Pinpoint the cell where the given text exists, returning its [x, y] midpoint coordinate. 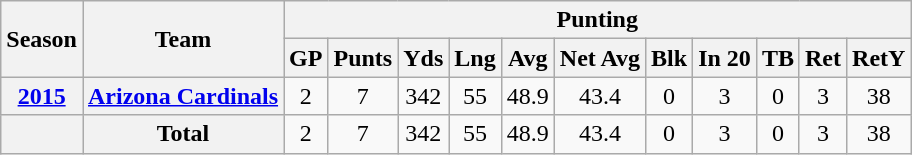
RetY [879, 58]
Punts [363, 58]
Yds [424, 58]
Arizona Cardinals [182, 96]
Lng [475, 58]
Net Avg [600, 58]
2015 [42, 96]
TB [778, 58]
Blk [670, 58]
Season [42, 39]
Punting [598, 20]
Team [182, 39]
Avg [528, 58]
GP [306, 58]
Total [182, 134]
Ret [822, 58]
In 20 [725, 58]
